Scan for the cell matching the given text and deliver its (x, y) coordinate at center. 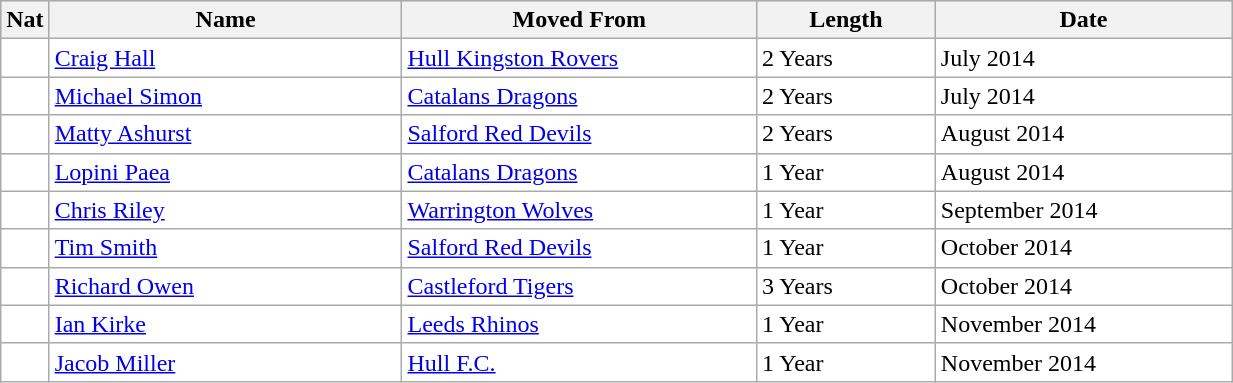
Hull F.C. (580, 362)
Castleford Tigers (580, 286)
3 Years (846, 286)
Chris Riley (226, 210)
Ian Kirke (226, 324)
Moved From (580, 20)
Name (226, 20)
Matty Ashurst (226, 134)
Length (846, 20)
Richard Owen (226, 286)
September 2014 (1083, 210)
Hull Kingston Rovers (580, 58)
Nat (25, 20)
Michael Simon (226, 96)
Craig Hall (226, 58)
Date (1083, 20)
Warrington Wolves (580, 210)
Tim Smith (226, 248)
Lopini Paea (226, 172)
Leeds Rhinos (580, 324)
Jacob Miller (226, 362)
